Capture the cell that displays the provided text and extract its [x, y] central coordinate. 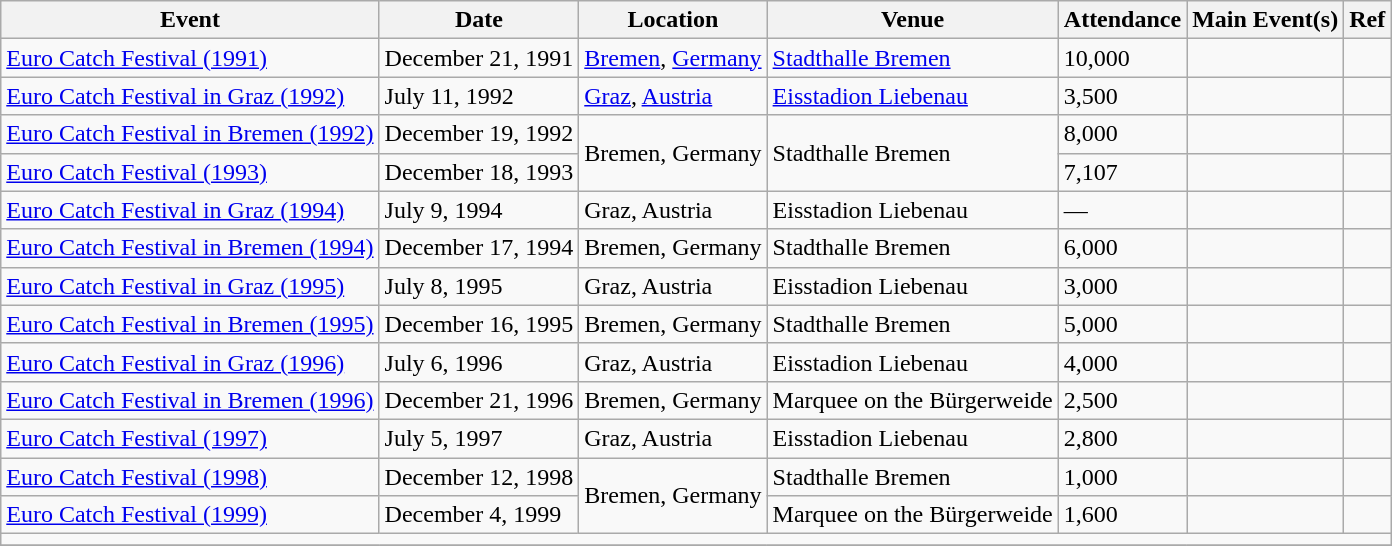
Euro Catch Festival (1998) [190, 477]
Event [190, 20]
July 11, 1992 [479, 96]
Euro Catch Festival in Bremen (1996) [190, 400]
10,000 [1122, 58]
1,000 [1122, 477]
Euro Catch Festival (1991) [190, 58]
December 16, 1995 [479, 324]
— [1122, 210]
Main Event(s) [1266, 20]
December 21, 1996 [479, 400]
3,500 [1122, 96]
5,000 [1122, 324]
Euro Catch Festival (1997) [190, 438]
December 17, 1994 [479, 248]
July 8, 1995 [479, 286]
Date [479, 20]
3,000 [1122, 286]
December 18, 1993 [479, 172]
Euro Catch Festival (1999) [190, 515]
Euro Catch Festival in Graz (1996) [190, 362]
July 6, 1996 [479, 362]
Euro Catch Festival in Graz (1995) [190, 286]
6,000 [1122, 248]
4,000 [1122, 362]
Euro Catch Festival in Graz (1994) [190, 210]
December 21, 1991 [479, 58]
Venue [912, 20]
December 19, 1992 [479, 134]
Euro Catch Festival in Bremen (1994) [190, 248]
July 5, 1997 [479, 438]
Euro Catch Festival in Bremen (1992) [190, 134]
Location [673, 20]
Euro Catch Festival in Bremen (1995) [190, 324]
Ref [1368, 20]
1,600 [1122, 515]
2,500 [1122, 400]
Attendance [1122, 20]
2,800 [1122, 438]
Euro Catch Festival (1993) [190, 172]
December 4, 1999 [479, 515]
December 12, 1998 [479, 477]
8,000 [1122, 134]
7,107 [1122, 172]
Euro Catch Festival in Graz (1992) [190, 96]
July 9, 1994 [479, 210]
